For the text-containing cell, return its midpoint in (x, y) coordinate format. 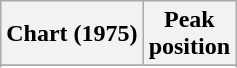
Peakposition (189, 34)
Chart (1975) (72, 34)
